Pinpoint the cell where the given text exists, returning its [x, y] midpoint coordinate. 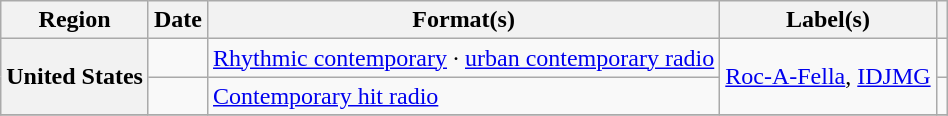
Region [75, 20]
Format(s) [464, 20]
Rhythmic contemporary · urban contemporary radio [464, 58]
Roc-A-Fella, IDJMG [828, 77]
United States [75, 77]
Contemporary hit radio [464, 96]
Date [178, 20]
Label(s) [828, 20]
